Return the [x, y] coordinate for the center point of the cell that contains the specified text.  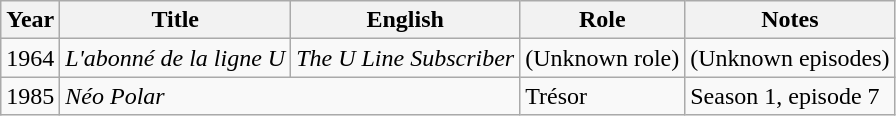
The U Line Subscriber [406, 58]
1964 [30, 58]
Title [176, 20]
Year [30, 20]
L'abonné de la ligne U [176, 58]
Néo Polar [290, 96]
Season 1, episode 7 [790, 96]
English [406, 20]
(Unknown episodes) [790, 58]
1985 [30, 96]
Notes [790, 20]
Role [602, 20]
(Unknown role) [602, 58]
Trésor [602, 96]
